Return [x, y] of the center of cell containing provided text 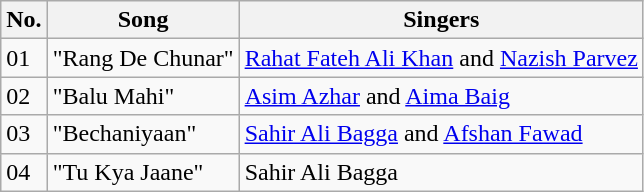
01 [24, 58]
"Tu Kya Jaane" [143, 172]
"Rang De Chunar" [143, 58]
No. [24, 20]
Song [143, 20]
Sahir Ali Bagga [441, 172]
Sahir Ali Bagga and Afshan Fawad [441, 134]
03 [24, 134]
Singers [441, 20]
"Balu Mahi" [143, 96]
04 [24, 172]
Asim Azhar and Aima Baig [441, 96]
"Bechaniyaan" [143, 134]
02 [24, 96]
Rahat Fateh Ali Khan and Nazish Parvez [441, 58]
